Return (x, y) of the center of cell containing provided text 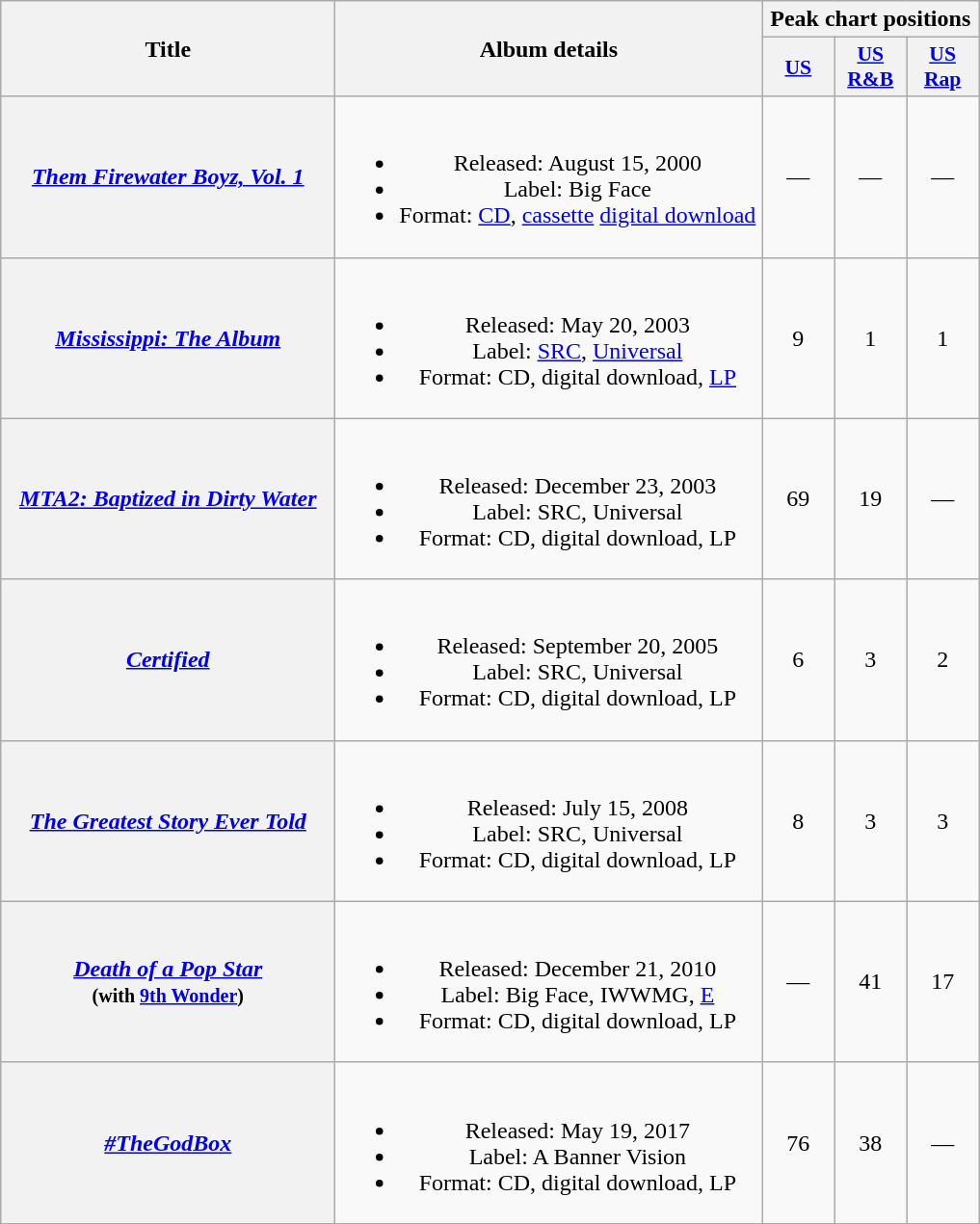
#TheGodBox (168, 1143)
6 (798, 659)
76 (798, 1143)
17 (942, 981)
Released: December 21, 2010Label: Big Face, IWWMG, EFormat: CD, digital download, LP (549, 981)
41 (871, 981)
The Greatest Story Ever Told (168, 821)
Album details (549, 48)
8 (798, 821)
Released: September 20, 2005Label: SRC, UniversalFormat: CD, digital download, LP (549, 659)
Released: July 15, 2008Label: SRC, UniversalFormat: CD, digital download, LP (549, 821)
Released: August 15, 2000Label: Big FaceFormat: CD, cassette digital download (549, 177)
Title (168, 48)
US (798, 67)
Released: May 20, 2003Label: SRC, UniversalFormat: CD, digital download, LP (549, 337)
2 (942, 659)
38 (871, 1143)
MTA2: Baptized in Dirty Water (168, 499)
Peak chart positions (871, 19)
69 (798, 499)
9 (798, 337)
19 (871, 499)
Released: May 19, 2017Label: A Banner VisionFormat: CD, digital download, LP (549, 1143)
Mississippi: The Album (168, 337)
Them Firewater Boyz, Vol. 1 (168, 177)
US R&B (871, 67)
Death of a Pop Star(with 9th Wonder) (168, 981)
Certified (168, 659)
US Rap (942, 67)
Released: December 23, 2003Label: SRC, UniversalFormat: CD, digital download, LP (549, 499)
